Scan for the cell matching the given text and deliver its [X, Y] coordinate at center. 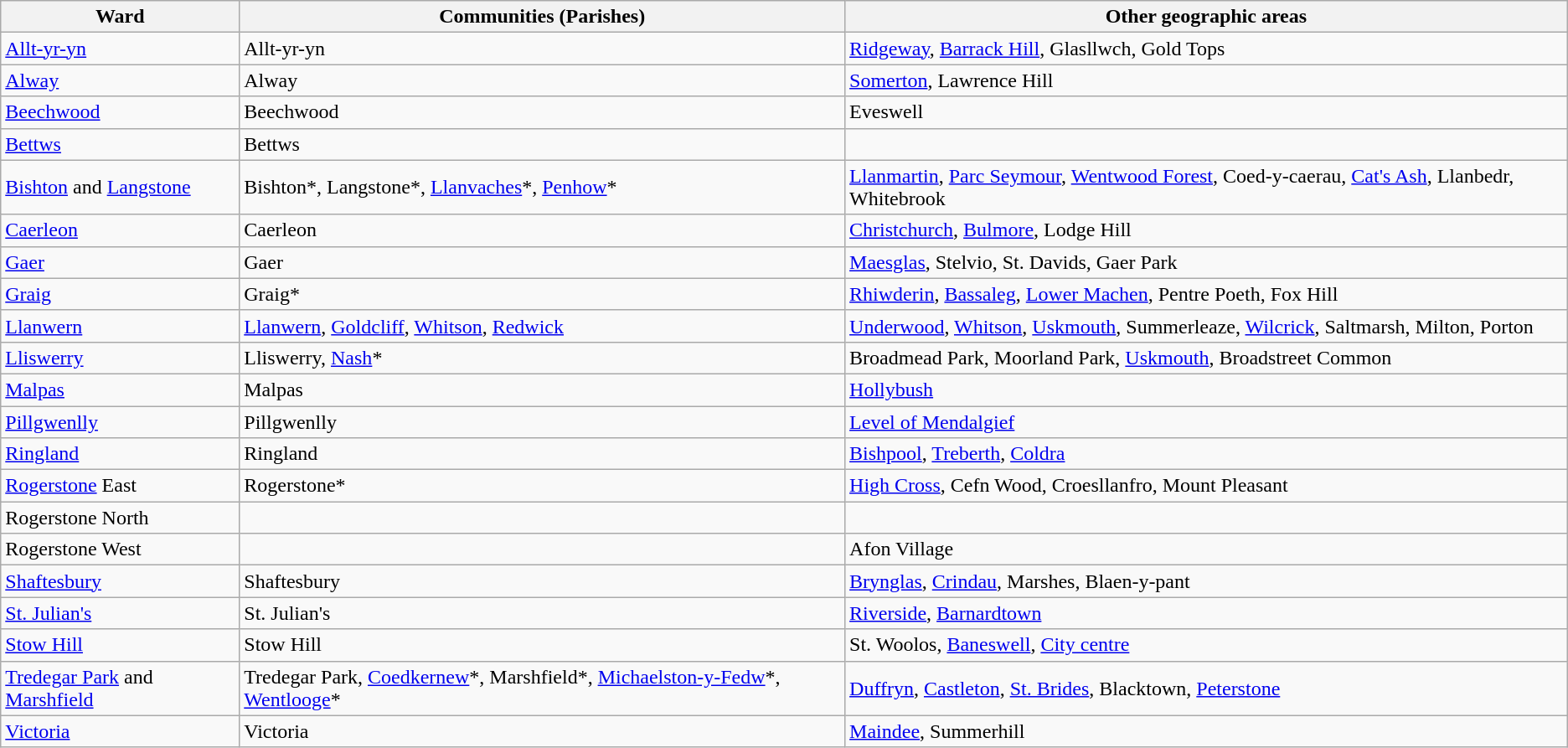
Christchurch, Bulmore, Lodge Hill [1206, 230]
Eveswell [1206, 112]
Rogerstone East [121, 486]
Maindee, Summerhill [1206, 731]
St. Woolos, Baneswell, City centre [1206, 645]
Bishton*, Langstone*, Llanvaches*, Penhow* [543, 188]
Ridgeway, Barrack Hill, Glasllwch, Gold Tops [1206, 49]
Duffryn, Castleton, St. Brides, Blacktown, Peterstone [1206, 689]
Bishpool, Treberth, Coldra [1206, 454]
Maesglas, Stelvio, St. Davids, Gaer Park [1206, 262]
Graig [121, 294]
Tredegar Park, Coedkernew*, Marshfield*, Michaelston-y-Fedw*, Wentlooge* [543, 689]
Ward [121, 17]
Tredegar Park and Marshfield [121, 689]
Afon Village [1206, 549]
Rogerstone North [121, 518]
Rogerstone West [121, 549]
Lliswerry [121, 358]
Lliswerry, Nash* [543, 358]
Bishton and Langstone [121, 188]
High Cross, Cefn Wood, Croesllanfro, Mount Pleasant [1206, 486]
Brynglas, Crindau, Marshes, Blaen-y-pant [1206, 581]
Other geographic areas [1206, 17]
Rhiwderin, Bassaleg, Lower Machen, Pentre Poeth, Fox Hill [1206, 294]
Communities (Parishes) [543, 17]
Llanmartin, Parc Seymour, Wentwood Forest, Coed-y-caerau, Cat's Ash, Llanbedr, Whitebrook [1206, 188]
Llanwern, Goldcliff, Whitson, Redwick [543, 326]
Level of Mendalgief [1206, 421]
Graig* [543, 294]
Riverside, Barnardtown [1206, 613]
Broadmead Park, Moorland Park, Uskmouth, Broadstreet Common [1206, 358]
Llanwern [121, 326]
Somerton, Lawrence Hill [1206, 80]
Hollybush [1206, 389]
Underwood, Whitson, Uskmouth, Summerleaze, Wilcrick, Saltmarsh, Milton, Porton [1206, 326]
Rogerstone* [543, 486]
